Return the [X, Y] coordinate for the center point of the cell that contains the specified text.  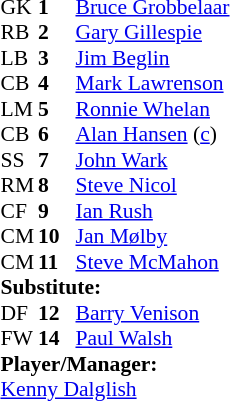
FW [19, 339]
Mark Lawrenson [152, 83]
RM [19, 185]
Ronnie Whelan [152, 109]
Steve McMahon [152, 262]
Jim Beglin [152, 58]
SS [19, 160]
Ian Rush [152, 211]
Steve Nicol [152, 185]
8 [57, 185]
12 [57, 313]
Paul Walsh [152, 339]
Player/Manager: [114, 364]
3 [57, 58]
LB [19, 58]
DF [19, 313]
John Wark [152, 160]
Alan Hansen (c) [152, 135]
14 [57, 339]
10 [57, 237]
6 [57, 135]
5 [57, 109]
CF [19, 211]
9 [57, 211]
Substitute: [114, 287]
7 [57, 160]
Barry Venison [152, 313]
Gary Gillespie [152, 33]
RB [19, 33]
LM [19, 109]
11 [57, 262]
4 [57, 83]
2 [57, 33]
Jan Mølby [152, 237]
